For the text-containing cell, return its midpoint in (X, Y) coordinate format. 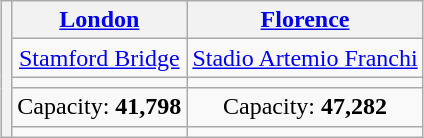
Capacity: 47,282 (305, 107)
Stamford Bridge (100, 58)
Capacity: 41,798 (100, 107)
Florence (305, 20)
London (100, 20)
Stadio Artemio Franchi (305, 58)
